Determine the [x, y] coordinate at the center of the cell enclosing the given text.  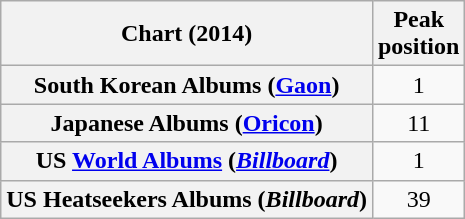
11 [418, 123]
US Heatseekers Albums (Billboard) [187, 199]
39 [418, 199]
Japanese Albums (Oricon) [187, 123]
Peakposition [418, 34]
South Korean Albums (Gaon) [187, 85]
Chart (2014) [187, 34]
US World Albums (Billboard) [187, 161]
